Determine the [X, Y] coordinate at the center of the cell enclosing the given text.  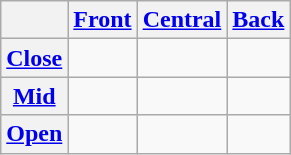
Front [102, 20]
Mid [34, 96]
Central [182, 20]
Back [258, 20]
Close [34, 58]
Open [34, 134]
